Determine the (x, y) coordinate at the center of the cell enclosing the given text.  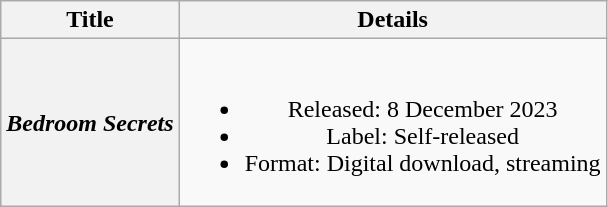
Title (90, 20)
Details (392, 20)
Bedroom Secrets (90, 122)
Released: 8 December 2023Label: Self-releasedFormat: Digital download, streaming (392, 122)
